For the text-containing cell, return its midpoint in (X, Y) coordinate format. 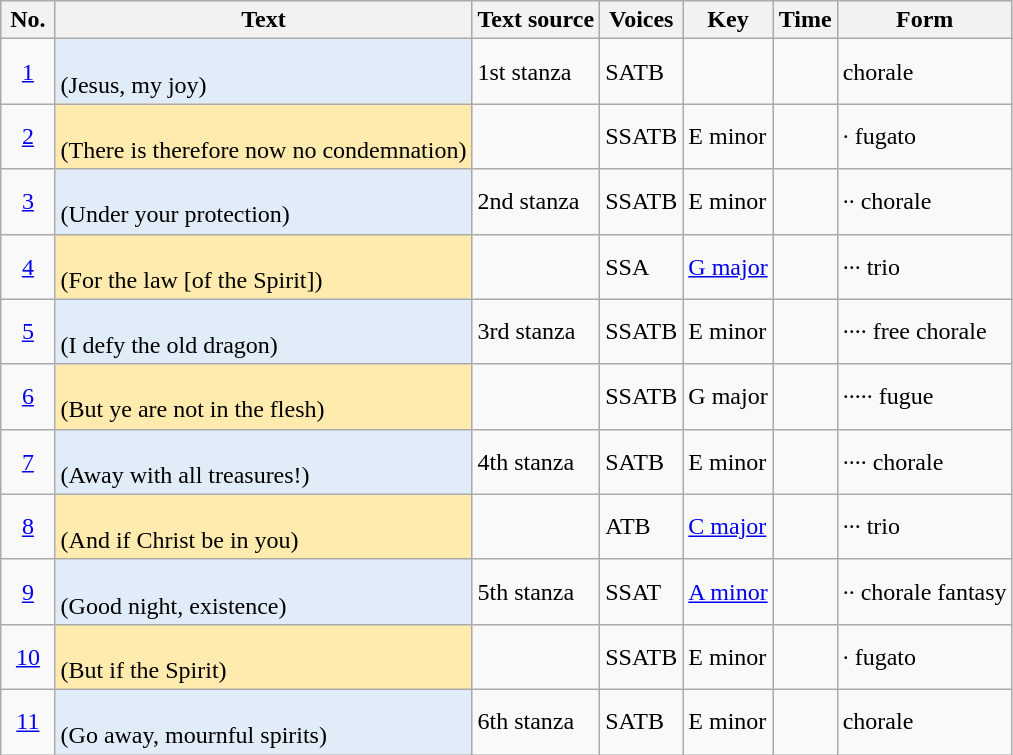
7 (28, 462)
(For the law [of the Spirit]) (264, 266)
Text source (536, 20)
Voices (642, 20)
5th stanza (536, 592)
(But if the Spirit) (264, 656)
A minor (728, 592)
(There is therefore now no condemnation) (264, 136)
(But ye are not in the flesh) (264, 396)
···· chorale (924, 462)
(Good night, existence) (264, 592)
(Jesus, my joy) (264, 72)
2nd stanza (536, 202)
4 (28, 266)
No. (28, 20)
2 (28, 136)
3rd stanza (536, 332)
····· fugue (924, 396)
(Go away, mournful spirits) (264, 722)
3 (28, 202)
Time (805, 20)
(And if Christ be in you) (264, 526)
10 (28, 656)
(Under your protection) (264, 202)
5 (28, 332)
6 (28, 396)
1st stanza (536, 72)
1 (28, 72)
Key (728, 20)
SSAT (642, 592)
C major (728, 526)
4th stanza (536, 462)
···· free chorale (924, 332)
(Away with all treasures!) (264, 462)
6th stanza (536, 722)
·· chorale (924, 202)
(I defy the old dragon) (264, 332)
9 (28, 592)
8 (28, 526)
·· chorale fantasy (924, 592)
ATB (642, 526)
Text (264, 20)
SSA (642, 266)
Form (924, 20)
11 (28, 722)
